Scan for the cell matching the given text and deliver its [x, y] coordinate at center. 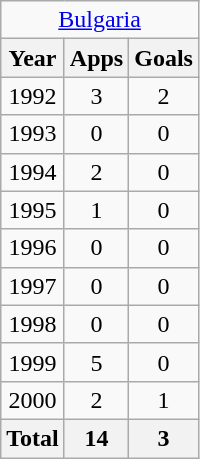
1998 [33, 324]
Year [33, 58]
1999 [33, 362]
1997 [33, 286]
1996 [33, 248]
Total [33, 438]
Apps [96, 58]
1995 [33, 210]
Goals [164, 58]
1992 [33, 96]
1994 [33, 172]
14 [96, 438]
1993 [33, 134]
5 [96, 362]
Bulgaria [100, 20]
2000 [33, 400]
